Output the (X, Y) coordinate of the center of the cell containing the given text.  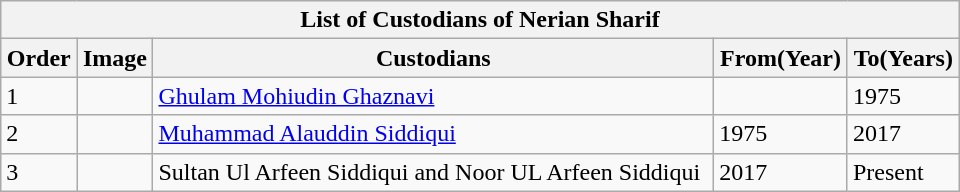
Sultan Ul Arfeen Siddiqui and Noor UL Arfeen Siddiqui (434, 172)
List of Custodians of Nerian Sharif (480, 20)
Present (903, 172)
Muhammad Alauddin Siddiqui (434, 134)
From(Year) (781, 58)
Ghulam Mohiudin Ghaznavi (434, 96)
Image (115, 58)
3 (39, 172)
2 (39, 134)
1 (39, 96)
To(Years) (903, 58)
Order (39, 58)
Custodians (434, 58)
